Extract the (X, Y) coordinate from the center of the cell holding the provided text.  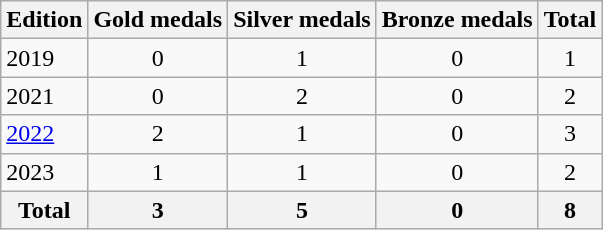
Silver medals (302, 20)
2022 (44, 134)
Gold medals (158, 20)
8 (570, 210)
Bronze medals (457, 20)
5 (302, 210)
2019 (44, 58)
2021 (44, 96)
2023 (44, 172)
Edition (44, 20)
